From the cell containing the given text, extract its center point as (X, Y) coordinate. 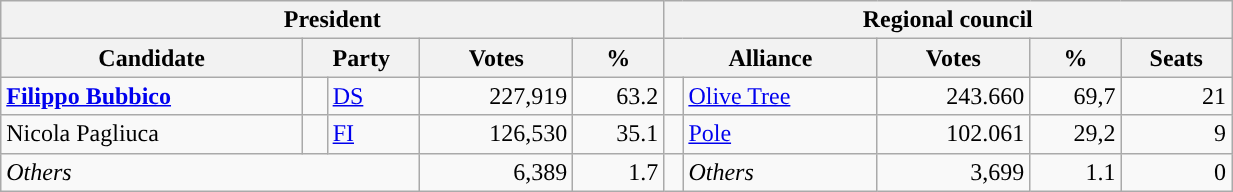
Olive Tree (780, 96)
Filippo Bubbico (152, 96)
126,530 (496, 134)
FI (374, 134)
Candidate (152, 58)
Pole (780, 134)
227,919 (496, 96)
21 (1176, 96)
102.061 (954, 134)
DS (374, 96)
Nicola Pagliuca (152, 134)
Alliance (770, 58)
63.2 (618, 96)
1.7 (618, 172)
29,2 (1076, 134)
President (332, 20)
243.660 (954, 96)
0 (1176, 172)
9 (1176, 134)
35.1 (618, 134)
Seats (1176, 58)
3,699 (954, 172)
1.1 (1076, 172)
6,389 (496, 172)
Regional council (948, 20)
69,7 (1076, 96)
Party (362, 58)
